For the text-containing cell, return its midpoint in [x, y] coordinate format. 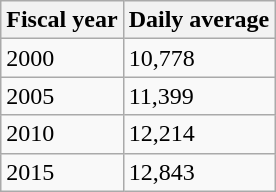
Fiscal year [62, 20]
10,778 [199, 58]
Daily average [199, 20]
12,214 [199, 134]
2015 [62, 172]
2000 [62, 58]
12,843 [199, 172]
11,399 [199, 96]
2005 [62, 96]
2010 [62, 134]
